Scan for the cell matching the given text and deliver its [x, y] coordinate at center. 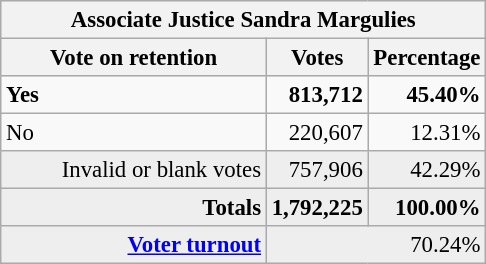
Yes [134, 95]
70.24% [376, 245]
Totals [134, 208]
Vote on retention [134, 58]
1,792,225 [317, 208]
220,607 [317, 133]
Voter turnout [134, 245]
42.29% [427, 170]
45.40% [427, 95]
757,906 [317, 170]
813,712 [317, 95]
Associate Justice Sandra Margulies [244, 20]
12.31% [427, 133]
Invalid or blank votes [134, 170]
Votes [317, 58]
Percentage [427, 58]
100.00% [427, 208]
No [134, 133]
